From the cell containing the given text, extract its center point as (X, Y) coordinate. 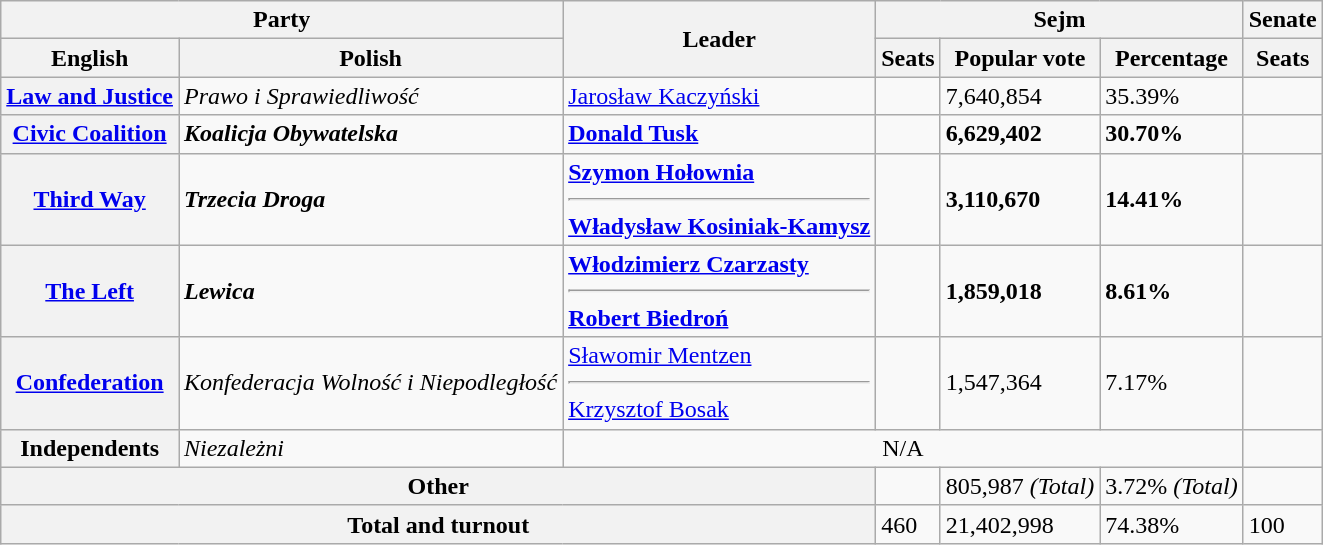
Donald Tusk (720, 134)
30.70% (1172, 134)
1,859,018 (1020, 291)
Włodzimierz CzarzastyRobert Biedroń (720, 291)
6,629,402 (1020, 134)
805,987 (Total) (1020, 486)
English (90, 58)
Law and Justice (90, 96)
N/A (904, 448)
Szymon HołowniaWładysław Kosiniak-Kamysz (720, 199)
3,110,670 (1020, 199)
21,402,998 (1020, 524)
35.39% (1172, 96)
Jarosław Kaczyński (720, 96)
Total and turnout (438, 524)
Niezależni (370, 448)
The Left (90, 291)
Independents (90, 448)
460 (908, 524)
Trzecia Droga (370, 199)
Polish (370, 58)
74.38% (1172, 524)
1,547,364 (1020, 383)
100 (1282, 524)
Other (438, 486)
Konfederacja Wolność i Niepodległość (370, 383)
Confederation (90, 383)
3.72% (Total) (1172, 486)
Prawo i Sprawiedliwość (370, 96)
Koalicja Obywatelska (370, 134)
Sejm (1060, 20)
Civic Coalition (90, 134)
Lewica (370, 291)
Senate (1282, 20)
Sławomir MentzenKrzysztof Bosak (720, 383)
7,640,854 (1020, 96)
Third Way (90, 199)
14.41% (1172, 199)
7.17% (1172, 383)
Percentage (1172, 58)
8.61% (1172, 291)
Leader (720, 39)
Popular vote (1020, 58)
Party (282, 20)
